Extract the (x, y) coordinate from the center of the cell holding the provided text.  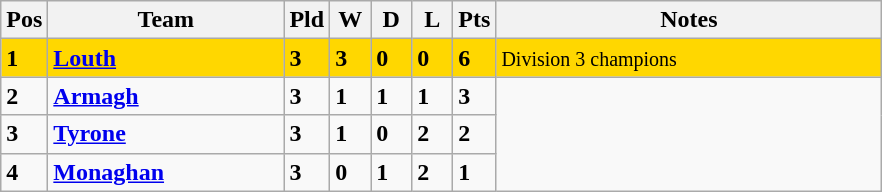
Monaghan (166, 172)
Pos (24, 20)
4 (24, 172)
Notes (689, 20)
W (350, 20)
Louth (166, 58)
Tyrone (166, 134)
Armagh (166, 96)
Pld (307, 20)
Pts (474, 20)
6 (474, 58)
Team (166, 20)
L (432, 20)
Division 3 champions (689, 58)
D (392, 20)
